Return [X, Y] of the center of cell containing provided text 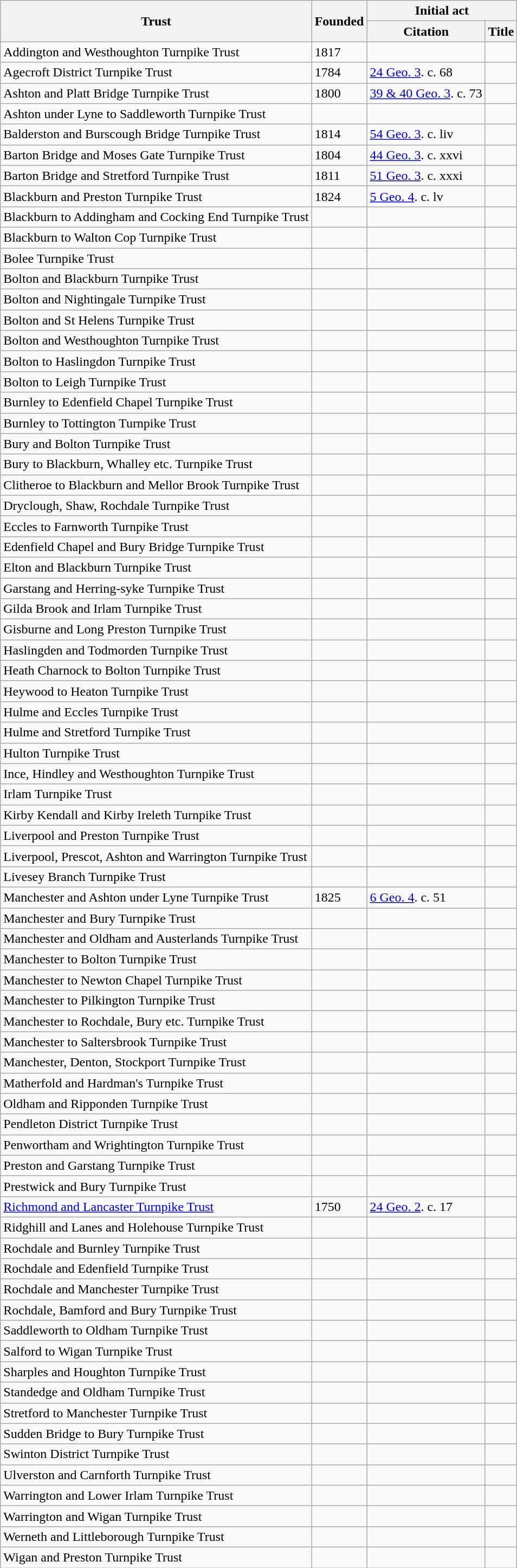
Sharples and Houghton Turnpike Trust [156, 1372]
Manchester and Ashton under Lyne Turnpike Trust [156, 897]
1750 [339, 1207]
Hulme and Eccles Turnpike Trust [156, 712]
Wigan and Preston Turnpike Trust [156, 1557]
39 & 40 Geo. 3. c. 73 [426, 93]
Rochdale, Bamford and Bury Turnpike Trust [156, 1310]
Title [501, 31]
Bolton to Haslingdon Turnpike Trust [156, 361]
Manchester to Pilkington Turnpike Trust [156, 1001]
1817 [339, 52]
Manchester to Rochdale, Bury etc. Turnpike Trust [156, 1021]
Swinton District Turnpike Trust [156, 1454]
Blackburn and Preston Turnpike Trust [156, 196]
6 Geo. 4. c. 51 [426, 897]
Ulverston and Carnforth Turnpike Trust [156, 1475]
Bolton and Nightingale Turnpike Trust [156, 300]
Manchester to Bolton Turnpike Trust [156, 960]
1814 [339, 134]
Bolton and St Helens Turnpike Trust [156, 320]
Ashton under Lyne to Saddleworth Turnpike Trust [156, 114]
Blackburn to Addingham and Cocking End Turnpike Trust [156, 217]
Ince, Hindley and Westhoughton Turnpike Trust [156, 774]
Hulton Turnpike Trust [156, 753]
Liverpool and Preston Turnpike Trust [156, 835]
Bolton to Leigh Turnpike Trust [156, 382]
Warrington and Wigan Turnpike Trust [156, 1516]
Initial act [442, 11]
Balderston and Burscough Bridge Turnpike Trust [156, 134]
Kirby Kendall and Kirby Ireleth Turnpike Trust [156, 815]
Pendleton District Turnpike Trust [156, 1124]
Matherfold and Hardman's Turnpike Trust [156, 1083]
Salford to Wigan Turnpike Trust [156, 1351]
Bury to Blackburn, Whalley etc. Turnpike Trust [156, 464]
Bolton and Blackburn Turnpike Trust [156, 279]
Rochdale and Burnley Turnpike Trust [156, 1248]
Stretford to Manchester Turnpike Trust [156, 1413]
Hulme and Stretford Turnpike Trust [156, 733]
Ashton and Platt Bridge Turnpike Trust [156, 93]
Werneth and Littleborough Turnpike Trust [156, 1537]
Garstang and Herring-syke Turnpike Trust [156, 588]
Barton Bridge and Stretford Turnpike Trust [156, 176]
Haslingden and Todmorden Turnpike Trust [156, 650]
Citation [426, 31]
Elton and Blackburn Turnpike Trust [156, 567]
Addington and Westhoughton Turnpike Trust [156, 52]
1811 [339, 176]
1825 [339, 897]
Manchester and Oldham and Austerlands Turnpike Trust [156, 939]
Prestwick and Bury Turnpike Trust [156, 1186]
5 Geo. 4. c. lv [426, 196]
Barton Bridge and Moses Gate Turnpike Trust [156, 155]
Edenfield Chapel and Bury Bridge Turnpike Trust [156, 547]
Liverpool, Prescot, Ashton and Warrington Turnpike Trust [156, 856]
Rochdale and Edenfield Turnpike Trust [156, 1269]
1800 [339, 93]
54 Geo. 3. c. liv [426, 134]
Dryclough, Shaw, Rochdale Turnpike Trust [156, 506]
Gisburne and Long Preston Turnpike Trust [156, 630]
Trust [156, 21]
Founded [339, 21]
Heywood to Heaton Turnpike Trust [156, 691]
Gilda Brook and Irlam Turnpike Trust [156, 609]
Clitheroe to Blackburn and Mellor Brook Turnpike Trust [156, 485]
Manchester and Bury Turnpike Trust [156, 918]
Agecroft District Turnpike Trust [156, 73]
Oldham and Ripponden Turnpike Trust [156, 1104]
Sudden Bridge to Bury Turnpike Trust [156, 1434]
Manchester to Newton Chapel Turnpike Trust [156, 980]
24 Geo. 3. c. 68 [426, 73]
Burnley to Edenfield Chapel Turnpike Trust [156, 403]
1784 [339, 73]
Burnley to Tottington Turnpike Trust [156, 423]
Manchester to Saltersbrook Turnpike Trust [156, 1042]
Irlam Turnpike Trust [156, 794]
Standedge and Oldham Turnpike Trust [156, 1392]
Livesey Branch Turnpike Trust [156, 877]
51 Geo. 3. c. xxxi [426, 176]
Warrington and Lower Irlam Turnpike Trust [156, 1495]
Bury and Bolton Turnpike Trust [156, 444]
Preston and Garstang Turnpike Trust [156, 1165]
Rochdale and Manchester Turnpike Trust [156, 1290]
44 Geo. 3. c. xxvi [426, 155]
Bolton and Westhoughton Turnpike Trust [156, 341]
Saddleworth to Oldham Turnpike Trust [156, 1331]
1824 [339, 196]
Penwortham and Wrightington Turnpike Trust [156, 1145]
24 Geo. 2. c. 17 [426, 1207]
Heath Charnock to Bolton Turnpike Trust [156, 671]
Ridghill and Lanes and Holehouse Turnpike Trust [156, 1227]
Bolee Turnpike Trust [156, 258]
Eccles to Farnworth Turnpike Trust [156, 526]
1804 [339, 155]
Richmond and Lancaster Turnpike Trust [156, 1207]
Manchester, Denton, Stockport Turnpike Trust [156, 1062]
Blackburn to Walton Cop Turnpike Trust [156, 237]
